Locate the cell with the specified text and output its [x, y] center coordinate. 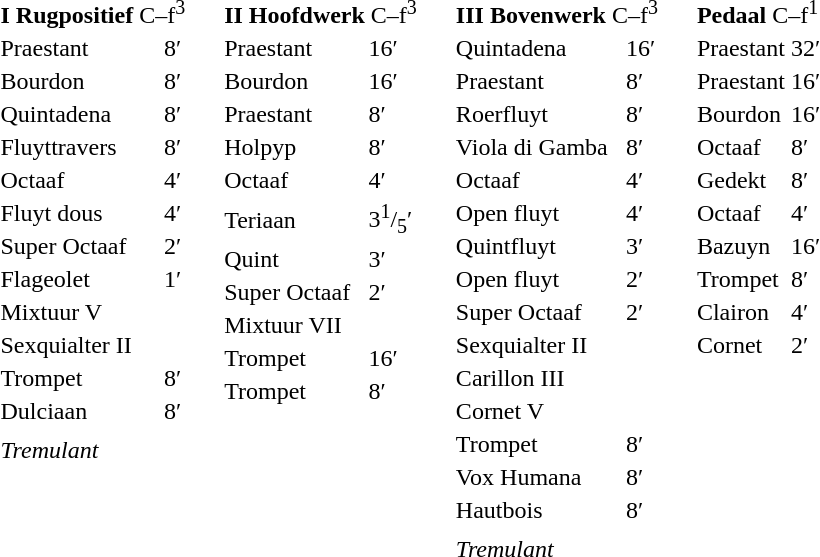
Bazuyn [740, 246]
Teriaan [294, 220]
1′ [174, 279]
Hautbois [538, 510]
Roerfluyt [538, 114]
Mixtuur VII [294, 325]
Clairon [740, 312]
Quintfluyt [538, 246]
Viola di Gamba [538, 147]
Cornet V [538, 411]
Quintadena [538, 48]
Cornet [740, 345]
Sexquialter II [538, 345]
31/5′ [392, 220]
Vox Humana [538, 477]
Quint [294, 259]
Holpyp [294, 147]
Gedekt [740, 180]
Carillon III [538, 378]
